Return the [x, y] coordinate for the center point of the cell that contains the specified text.  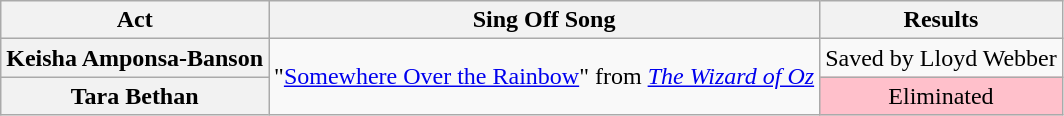
Tara Bethan [135, 96]
Sing Off Song [544, 20]
Act [135, 20]
Results [942, 20]
Keisha Amponsa-Banson [135, 58]
"Somewhere Over the Rainbow" from The Wizard of Oz [544, 77]
Saved by Lloyd Webber [942, 58]
Eliminated [942, 96]
